Return [X, Y] of the center of cell containing provided text 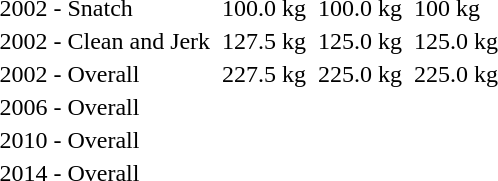
225.0 kg [360, 74]
227.5 kg [264, 74]
125.0 kg [360, 41]
127.5 kg [264, 41]
